Capture the cell that displays the provided text and extract its [x, y] central coordinate. 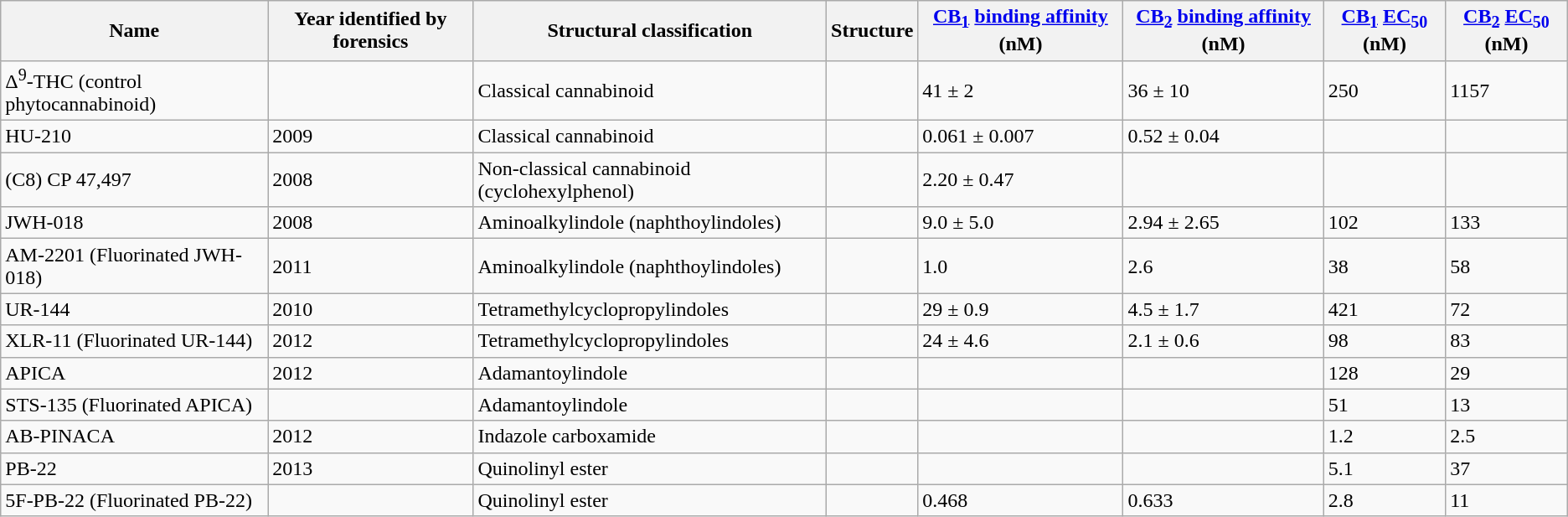
24 ± 4.6 [1020, 341]
13 [1507, 405]
AM-2201 (Fluorinated JWH-018) [134, 266]
2010 [370, 309]
38 [1384, 266]
Non-classical cannabinoid (cyclohexylphenol) [650, 179]
2.8 [1384, 500]
4.5 ± 1.7 [1223, 309]
5F-PB-22 (Fluorinated PB-22) [134, 500]
(C8) CP 47,497 [134, 179]
CB2 binding affinity (nM) [1223, 30]
250 [1384, 90]
APICA [134, 373]
Δ9-THC (control phytocannabinoid) [134, 90]
Name [134, 30]
36 ± 10 [1223, 90]
Structure [873, 30]
CB2 EC50 (nM) [1507, 30]
0.061 ± 0.007 [1020, 137]
9.0 ± 5.0 [1020, 223]
41 ± 2 [1020, 90]
PB-22 [134, 468]
72 [1507, 309]
11 [1507, 500]
58 [1507, 266]
0.468 [1020, 500]
29 ± 0.9 [1020, 309]
STS-135 (Fluorinated APICA) [134, 405]
128 [1384, 373]
1157 [1507, 90]
5.1 [1384, 468]
37 [1507, 468]
Structural classification [650, 30]
83 [1507, 341]
JWH-018 [134, 223]
2.1 ± 0.6 [1223, 341]
2.5 [1507, 437]
UR-144 [134, 309]
AB-PINACA [134, 437]
2.20 ± 0.47 [1020, 179]
HU-210 [134, 137]
Indazole carboxamide [650, 437]
2009 [370, 137]
102 [1384, 223]
2013 [370, 468]
XLR-11 (Fluorinated UR-144) [134, 341]
421 [1384, 309]
0.633 [1223, 500]
51 [1384, 405]
98 [1384, 341]
CB1 binding affinity (nM) [1020, 30]
2.94 ± 2.65 [1223, 223]
Year identified by forensics [370, 30]
0.52 ± 0.04 [1223, 137]
CB1 EC50 (nM) [1384, 30]
2011 [370, 266]
1.2 [1384, 437]
133 [1507, 223]
2.6 [1223, 266]
1.0 [1020, 266]
29 [1507, 373]
